Detect which cell encompasses the target text, then output its (x, y) center coordinate. 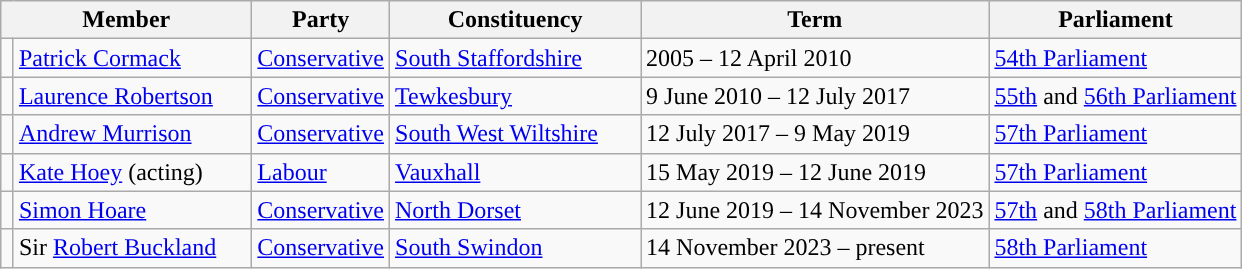
55th and 56th Parliament (1116, 96)
12 June 2019 – 14 November 2023 (815, 210)
15 May 2019 – 12 June 2019 (815, 172)
Member (126, 20)
Party (321, 20)
Andrew Murrison (132, 134)
2005 – 12 April 2010 (815, 58)
Constituency (516, 20)
Labour (321, 172)
Term (815, 20)
Sir Robert Buckland (132, 248)
14 November 2023 – present (815, 248)
Tewkesbury (516, 96)
South Staffordshire (516, 58)
South Swindon (516, 248)
North Dorset (516, 210)
Vauxhall (516, 172)
57th and 58th Parliament (1116, 210)
Kate Hoey (acting) (132, 172)
Simon Hoare (132, 210)
South West Wiltshire (516, 134)
Parliament (1116, 20)
Laurence Robertson (132, 96)
9 June 2010 – 12 July 2017 (815, 96)
58th Parliament (1116, 248)
12 July 2017 – 9 May 2019 (815, 134)
Patrick Cormack (132, 58)
54th Parliament (1116, 58)
